Locate the cell with the specified text and output its [X, Y] center coordinate. 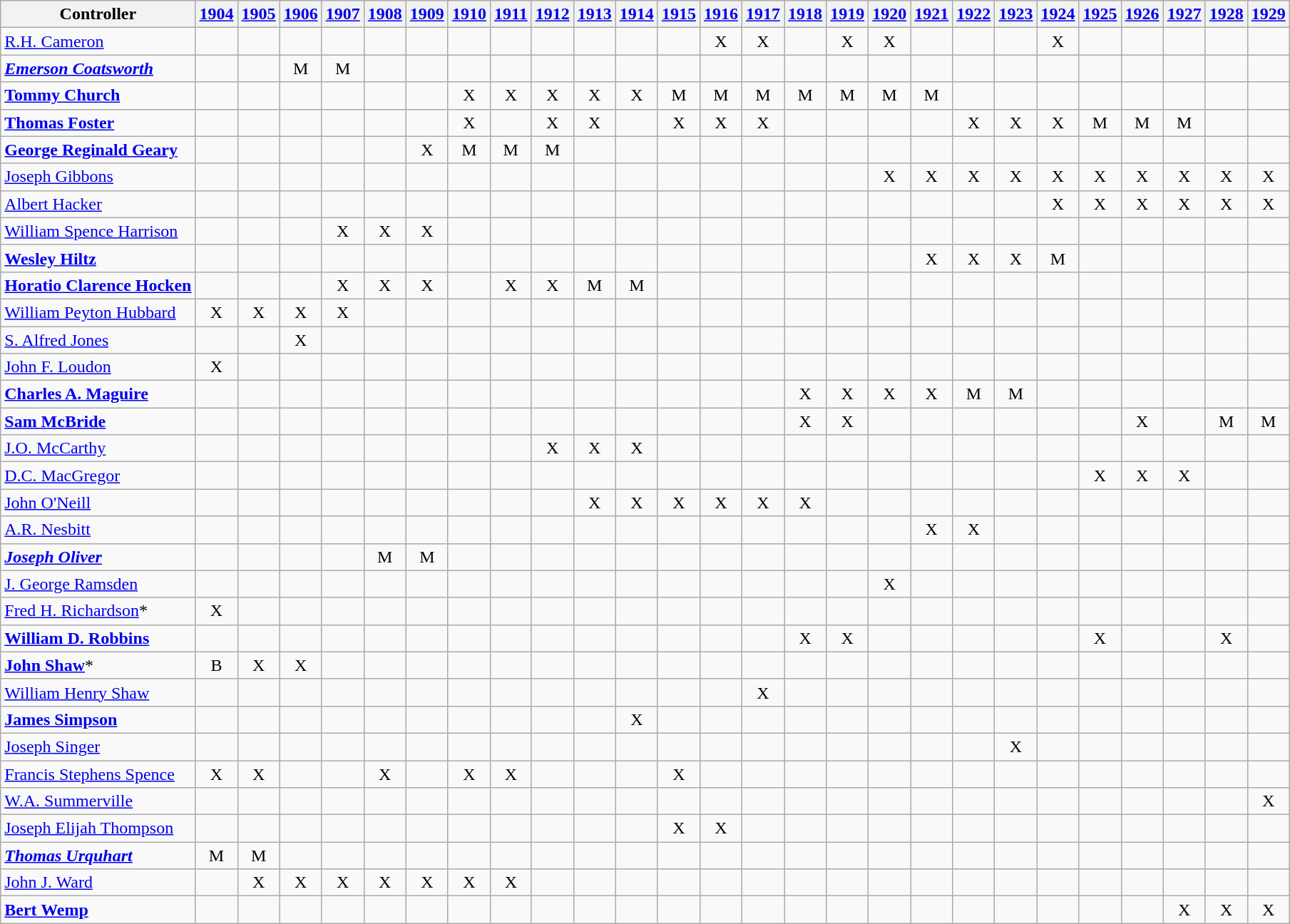
Albert Hacker [98, 204]
1916 [720, 14]
1918 [806, 14]
John Shaw* [98, 665]
Thomas Urquhart [98, 856]
Horatio Clarence Hocken [98, 285]
Joseph Oliver [98, 557]
Thomas Foster [98, 123]
1905 [258, 14]
1906 [301, 14]
D.C. MacGregor [98, 476]
A.R. Nesbitt [98, 530]
1912 [552, 14]
Controller [98, 14]
John F. Loudon [98, 367]
1921 [931, 14]
Joseph Elijah Thompson [98, 828]
1927 [1184, 14]
1922 [974, 14]
James Simpson [98, 719]
W.A. Summerville [98, 801]
1924 [1058, 14]
1929 [1268, 14]
1907 [342, 14]
1910 [469, 14]
S. Alfred Jones [98, 340]
Bert Wemp [98, 910]
1915 [679, 14]
Joseph Singer [98, 746]
Francis Stephens Spence [98, 774]
1928 [1227, 14]
1925 [1100, 14]
1911 [511, 14]
1908 [385, 14]
George Reginald Geary [98, 150]
William Henry Shaw [98, 692]
William D. Robbins [98, 638]
1919 [847, 14]
1920 [890, 14]
R.H. Cameron [98, 41]
1909 [426, 14]
1914 [636, 14]
1923 [1015, 14]
Sam McBride [98, 421]
1917 [763, 14]
Joseph Gibbons [98, 177]
Emerson Coatsworth [98, 68]
Tommy Church [98, 96]
Wesley Hiltz [98, 258]
William Spence Harrison [98, 231]
J. George Ramsden [98, 584]
1904 [217, 14]
Charles A. Maguire [98, 394]
John J. Ward [98, 883]
1913 [595, 14]
William Peyton Hubbard [98, 312]
B [217, 665]
J.O. McCarthy [98, 448]
1926 [1142, 14]
Fred H. Richardson* [98, 611]
John O'Neill [98, 503]
